Pinpoint the cell where the given text exists, returning its (X, Y) midpoint coordinate. 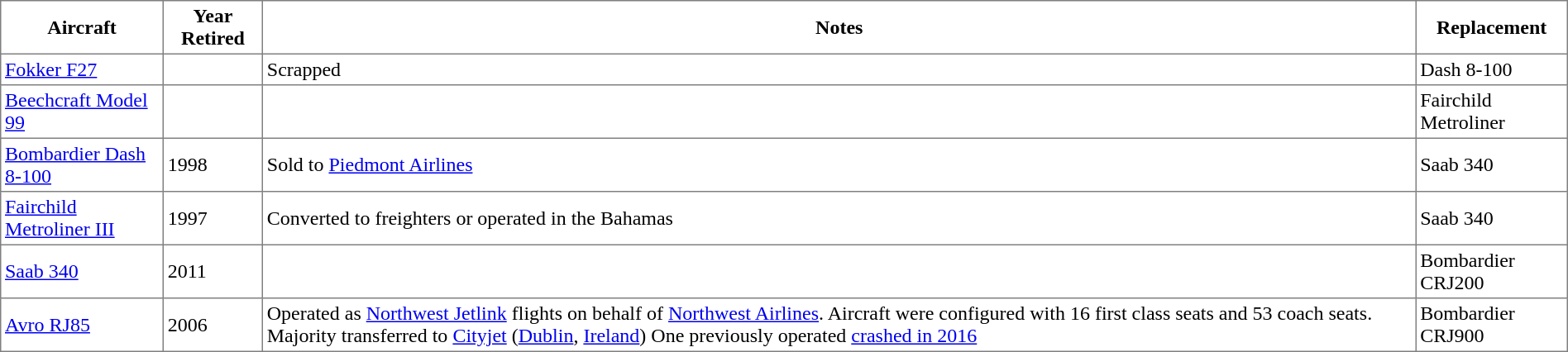
Dash 8-100 (1492, 69)
1998 (213, 164)
Bombardier CRJ200 (1492, 271)
Fairchild Metroliner (1492, 112)
Replacement (1492, 27)
Converted to freighters or operated in the Bahamas (839, 218)
Year Retired (213, 27)
Fairchild Metroliner III (83, 218)
Aircraft (83, 27)
2006 (213, 325)
Bombardier CRJ900 (1492, 325)
Scrapped (839, 69)
Notes (839, 27)
1997 (213, 218)
Avro RJ85 (83, 325)
Bombardier Dash 8-100 (83, 164)
Beechcraft Model 99 (83, 112)
Sold to Piedmont Airlines (839, 164)
Fokker F27 (83, 69)
2011 (213, 271)
